Locate the cell with the specified text and output its [x, y] center coordinate. 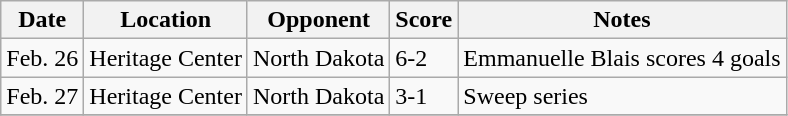
Notes [622, 20]
Emmanuelle Blais scores 4 goals [622, 58]
Feb. 26 [42, 58]
Feb. 27 [42, 96]
3-1 [424, 96]
Opponent [318, 20]
Score [424, 20]
Date [42, 20]
Location [166, 20]
Sweep series [622, 96]
6-2 [424, 58]
